Output the [X, Y] coordinate of the center of the cell containing the given text.  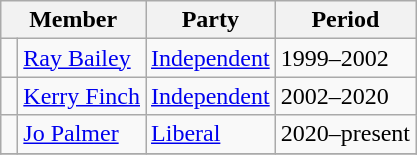
Party [211, 20]
Kerry Finch [82, 96]
Ray Bailey [82, 58]
Liberal [211, 134]
Period [345, 20]
1999–2002 [345, 58]
Jo Palmer [82, 134]
2020–present [345, 134]
Member [74, 20]
2002–2020 [345, 96]
